Return [x, y] of the center of cell containing provided text 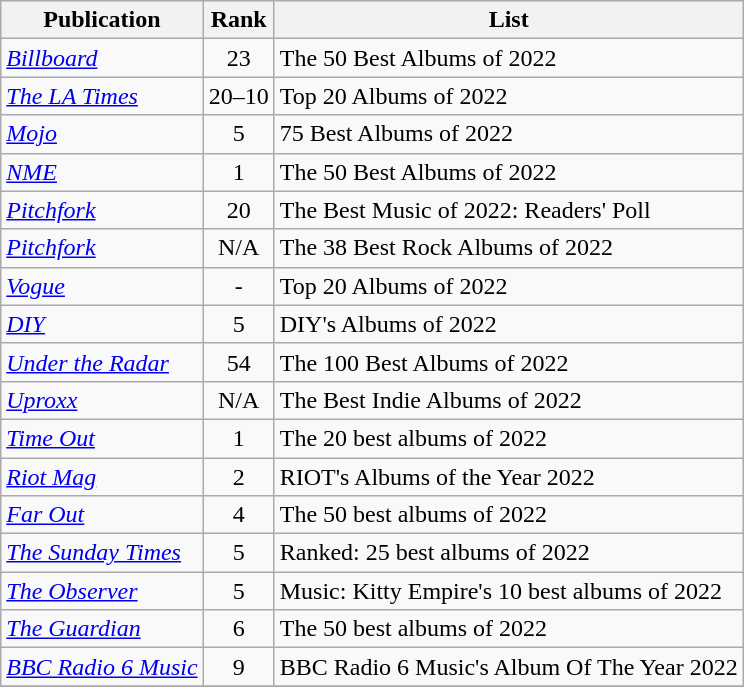
The Best Music of 2022: Readers' Poll [508, 210]
Riot Mag [102, 477]
BBC Radio 6 Music's Album Of The Year 2022 [508, 667]
2 [238, 477]
Time Out [102, 438]
6 [238, 629]
The Observer [102, 591]
Vogue [102, 286]
The 38 Best Rock Albums of 2022 [508, 248]
54 [238, 362]
DIY's Albums of 2022 [508, 324]
The LA Times [102, 96]
4 [238, 515]
9 [238, 667]
The Sunday Times [102, 553]
List [508, 20]
BBC Radio 6 Music [102, 667]
Far Out [102, 515]
RIOT's Albums of the Year 2022 [508, 477]
23 [238, 58]
- [238, 286]
Music: Kitty Empire's 10 best albums of 2022 [508, 591]
DIY [102, 324]
The 100 Best Albums of 2022 [508, 362]
Rank [238, 20]
The 20 best albums of 2022 [508, 438]
The Guardian [102, 629]
75 Best Albums of 2022 [508, 134]
Publication [102, 20]
Mojo [102, 134]
20 [238, 210]
20–10 [238, 96]
Uproxx [102, 400]
The Best Indie Albums of 2022 [508, 400]
Under the Radar [102, 362]
Billboard [102, 58]
Ranked: 25 best albums of 2022 [508, 553]
NME [102, 172]
